Locate the cell with the specified text and output its (X, Y) center coordinate. 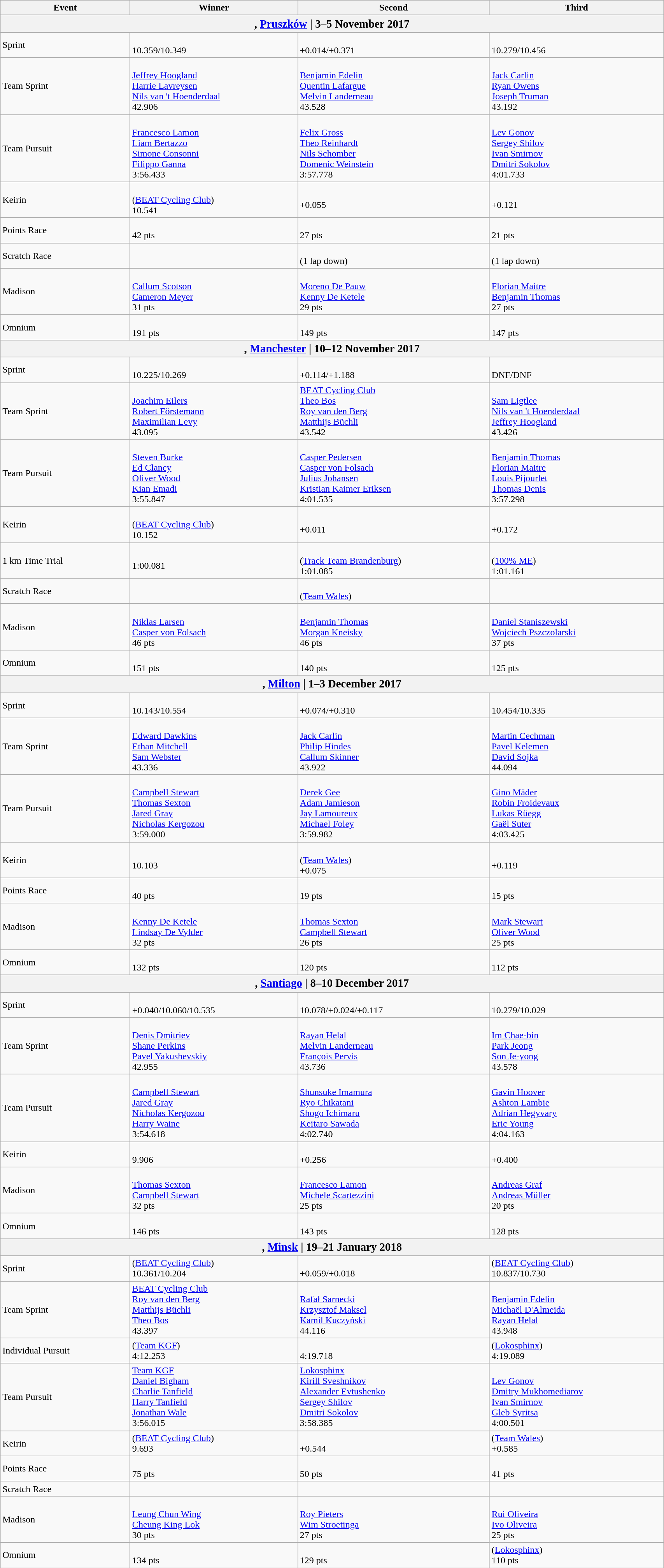
BEAT Cycling ClubTheo BosRoy van den BergMatthijs Büchli43.542 (394, 411)
, Santiago | 8–10 December 2017 (332, 983)
(100% ME)1:01.161 (576, 561)
134 pts (214, 1555)
10.279/10.029 (576, 1004)
27 pts (394, 230)
+0.172 (576, 525)
Campbell StewartJared GrayNicholas KergozouHarry Waine3:54.618 (214, 1108)
Campbell StewartThomas SextonJared GrayNicholas Kergozou3:59.000 (214, 808)
147 pts (576, 327)
41 pts (576, 1468)
(Team KGF)4:12.253 (214, 1351)
9.906 (214, 1155)
(Lokosphinx)110 pts (576, 1555)
Lev GonovSergey ShilovIvan SmirnovDmitri Sokolov4:01.733 (576, 148)
128 pts (576, 1226)
Felix GrossTheo ReinhardtNils SchomberDomenic Weinstein3:57.778 (394, 148)
Moreno De PauwKenny De Ketele29 pts (394, 291)
DNF/DNF (576, 370)
+0.059/+0.018 (394, 1268)
Event (65, 8)
Benjamin ThomasFlorian MaitreLouis PijourletThomas Denis3:57.298 (576, 473)
151 pts (214, 663)
, Minsk | 19–21 January 2018 (332, 1247)
10.454/10.335 (576, 705)
+0.256 (394, 1155)
Shunsuke ImamuraRyo ChikataniShogo IchimaruKeitaro Sawada4:02.740 (394, 1108)
132 pts (214, 962)
Benjamin ThomasMorgan Kneisky46 pts (394, 627)
10.279/10.456 (576, 45)
19 pts (394, 891)
(BEAT Cycling Club)10.152 (214, 525)
Andreas GrafAndreas Müller20 pts (576, 1190)
Benjamin EdelinMichaël D'AlmeidaRayan Helal43.948 (576, 1310)
10.143/10.554 (214, 705)
+0.121 (576, 200)
Callum ScotsonCameron Meyer31 pts (214, 291)
(BEAT Cycling Club)10.361/10.204 (214, 1268)
140 pts (394, 663)
Third (576, 8)
191 pts (214, 327)
42 pts (214, 230)
Gavin HooverAshton LambieAdrian HegyvaryEric Young4:04.163 (576, 1108)
Roy PietersWim Stroetinga27 pts (394, 1519)
+0.400 (576, 1155)
Florian MaitreBenjamin Thomas27 pts (576, 291)
(Track Team Brandenburg)1:01.085 (394, 561)
Im Chae-binPark JeongSon Je-yong43.578 (576, 1046)
10.225/10.269 (214, 370)
Rui OliveiraIvo Oliveira25 pts (576, 1519)
Second (394, 8)
(Team Wales)+0.585 (576, 1443)
Individual Pursuit (65, 1351)
1 km Time Trial (65, 561)
Denis DmitrievShane PerkinsPavel Yakushevskiy42.955 (214, 1046)
Casper PedersenCasper von FolsachJulius JohansenKristian Kaimer Eriksen4:01.535 (394, 473)
10.359/10.349 (214, 45)
(Team Wales)+0.075 (394, 860)
, Milton | 1–3 December 2017 (332, 684)
Steven BurkeEd ClancyOliver WoodKian Emadi3:55.847 (214, 473)
BEAT Cycling ClubRoy van den BergMatthijs BüchliTheo Bos43.397 (214, 1310)
129 pts (394, 1555)
Thomas SextonCampbell Stewart26 pts (394, 926)
Jack CarlinPhilip HindesCallum Skinner43.922 (394, 746)
+0.014/+0.371 (394, 45)
120 pts (394, 962)
Gino MäderRobin FroidevauxLukas RüeggGaël Suter4:03.425 (576, 808)
125 pts (576, 663)
75 pts (214, 1468)
Rafał SarneckiKrzysztof MakselKamil Kuczyński44.116 (394, 1310)
+0.544 (394, 1443)
Francesco LamonLiam BertazzoSimone ConsonniFilippo Ganna3:56.433 (214, 148)
Niklas LarsenCasper von Folsach46 pts (214, 627)
Team KGFDaniel BighamCharlie TanfieldHarry TanfieldJonathan Wale3:56.015 (214, 1397)
+0.055 (394, 200)
Derek GeeAdam JamiesonJay LamoureuxMichael Foley3:59.982 (394, 808)
(BEAT Cycling Club)9.693 (214, 1443)
Benjamin EdelinQuentin LafargueMelvin Landerneau43.528 (394, 86)
149 pts (394, 327)
15 pts (576, 891)
1:00.081 (214, 561)
10.078/+0.024/+0.117 (394, 1004)
+0.119 (576, 860)
(Team Wales) (394, 591)
+0.114/+1.188 (394, 370)
50 pts (394, 1468)
Daniel StaniszewskiWojciech Pszczolarski37 pts (576, 627)
Mark StewartOliver Wood25 pts (576, 926)
146 pts (214, 1226)
Jack CarlinRyan OwensJoseph Truman43.192 (576, 86)
Joachim EilersRobert FörstemannMaximilian Levy43.095 (214, 411)
, Pruszków | 3–5 November 2017 (332, 24)
Francesco LamonMichele Scartezzini25 pts (394, 1190)
Kenny De KeteleLindsay De Vylder32 pts (214, 926)
Leung Chun WingCheung King Lok30 pts (214, 1519)
(Lokosphinx)4:19.089 (576, 1351)
21 pts (576, 230)
Winner (214, 8)
Jeffrey HooglandHarrie LavreysenNils van 't Hoenderdaal42.906 (214, 86)
10.103 (214, 860)
Lev GonovDmitry MukhomediarovIvan SmirnovGleb Syritsa4:00.501 (576, 1397)
Sam LigtleeNils van 't HoenderdaalJeffrey Hoogland43.426 (576, 411)
+0.040/10.060/10.535 (214, 1004)
143 pts (394, 1226)
112 pts (576, 962)
(BEAT Cycling Club)10.837/10.730 (576, 1268)
, Manchester | 10–12 November 2017 (332, 348)
LokosphinxKirill SveshnikovAlexander EvtushenkoSergey ShilovDmitri Sokolov3:58.385 (394, 1397)
Martin CechmanPavel KelemenDavid Sojka44.094 (576, 746)
Thomas SextonCampbell Stewart32 pts (214, 1190)
+0.074/+0.310 (394, 705)
Rayan HelalMelvin LanderneauFrançois Pervis43.736 (394, 1046)
40 pts (214, 891)
+0.011 (394, 525)
4:19.718 (394, 1351)
(BEAT Cycling Club)10.541 (214, 200)
Edward DawkinsEthan MitchellSam Webster43.336 (214, 746)
